Locate the cell with the specified text and output its [X, Y] center coordinate. 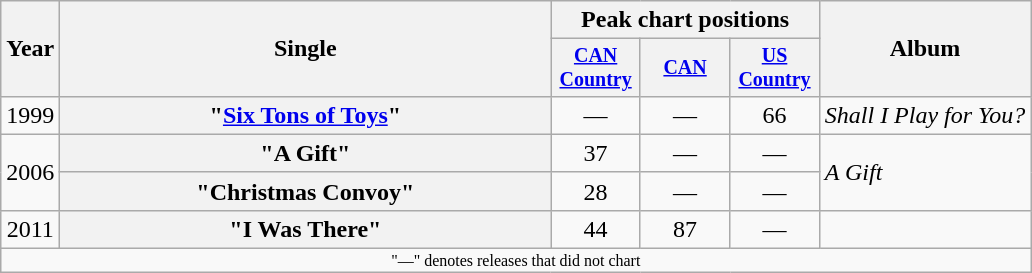
2006 [30, 172]
A Gift [925, 172]
"Six Tons of Toys" [306, 115]
66 [774, 115]
"A Gift" [306, 153]
Peak chart positions [685, 20]
US Country [774, 68]
28 [596, 191]
"—" denotes releases that did not chart [516, 261]
Year [30, 49]
37 [596, 153]
Shall I Play for You? [925, 115]
87 [684, 229]
"I Was There" [306, 229]
"Christmas Convoy" [306, 191]
2011 [30, 229]
CAN Country [596, 68]
CAN [684, 68]
Album [925, 49]
Single [306, 49]
44 [596, 229]
1999 [30, 115]
